Return [X, Y] of the center of cell containing provided text 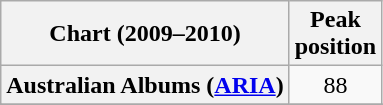
Peakposition [335, 34]
88 [335, 85]
Australian Albums (ARIA) [145, 85]
Chart (2009–2010) [145, 34]
